Output the [X, Y] coordinate of the center of the cell containing the given text.  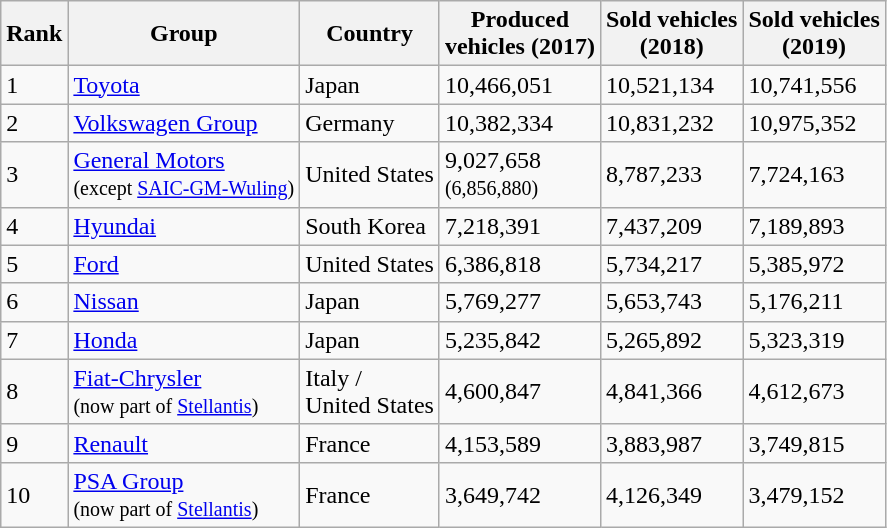
Sold vehicles (2019) [814, 34]
4,841,366 [671, 392]
8 [34, 392]
General Motors (except SAIC-GM-Wuling) [184, 174]
4,612,673 [814, 392]
10,831,232 [671, 123]
Fiat-Chrysler (now part of Stellantis) [184, 392]
7,437,209 [671, 226]
10,975,352 [814, 123]
4,153,589 [520, 443]
10,521,134 [671, 85]
9,027,658 (6,856,880) [520, 174]
10 [34, 494]
7 [34, 340]
Honda [184, 340]
3 [34, 174]
2 [34, 123]
5,176,211 [814, 302]
9 [34, 443]
5 [34, 264]
5,265,892 [671, 340]
Volkswagen Group [184, 123]
Country [370, 34]
7,189,893 [814, 226]
10,741,556 [814, 85]
8,787,233 [671, 174]
7,218,391 [520, 226]
10,466,051 [520, 85]
South Korea [370, 226]
Group [184, 34]
3,479,152 [814, 494]
5,385,972 [814, 264]
3,883,987 [671, 443]
Produced vehicles (2017) [520, 34]
1 [34, 85]
3,649,742 [520, 494]
10,382,334 [520, 123]
5,323,319 [814, 340]
Toyota [184, 85]
7,724,163 [814, 174]
6,386,818 [520, 264]
Ford [184, 264]
Rank [34, 34]
5,235,842 [520, 340]
3,749,815 [814, 443]
Italy / United States [370, 392]
4 [34, 226]
Sold vehicles (2018) [671, 34]
4,126,349 [671, 494]
PSA Group (now part of Stellantis) [184, 494]
5,769,277 [520, 302]
Renault [184, 443]
5,653,743 [671, 302]
Hyundai [184, 226]
5,734,217 [671, 264]
6 [34, 302]
Nissan [184, 302]
Germany [370, 123]
4,600,847 [520, 392]
